Return [X, Y] of the center of cell containing provided text 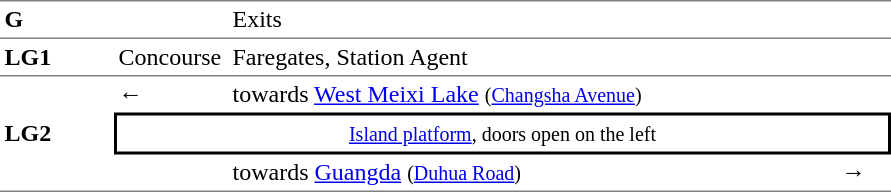
Exits [532, 20]
LG1 [57, 58]
towards West Meixi Lake (Changsha Avenue) [532, 94]
Concourse [171, 58]
G [57, 20]
Faregates, Station Agent [532, 58]
towards Guangda (Duhua Road) [532, 173]
LG2 [57, 134]
→ [864, 173]
← [171, 94]
Island platform, doors open on the left [502, 133]
